Find where the given text appears and provide that cell's center as (x, y) coordinate. 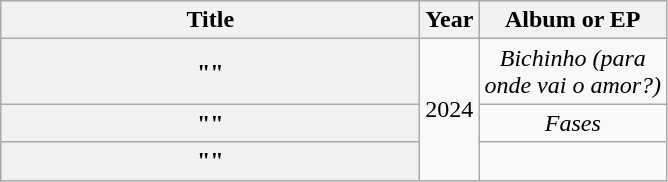
Bichinho (paraonde vai o amor?) (573, 72)
Album or EP (573, 20)
Fases (573, 123)
2024 (450, 110)
Year (450, 20)
Title (210, 20)
